Return [x, y] of the center of cell containing provided text 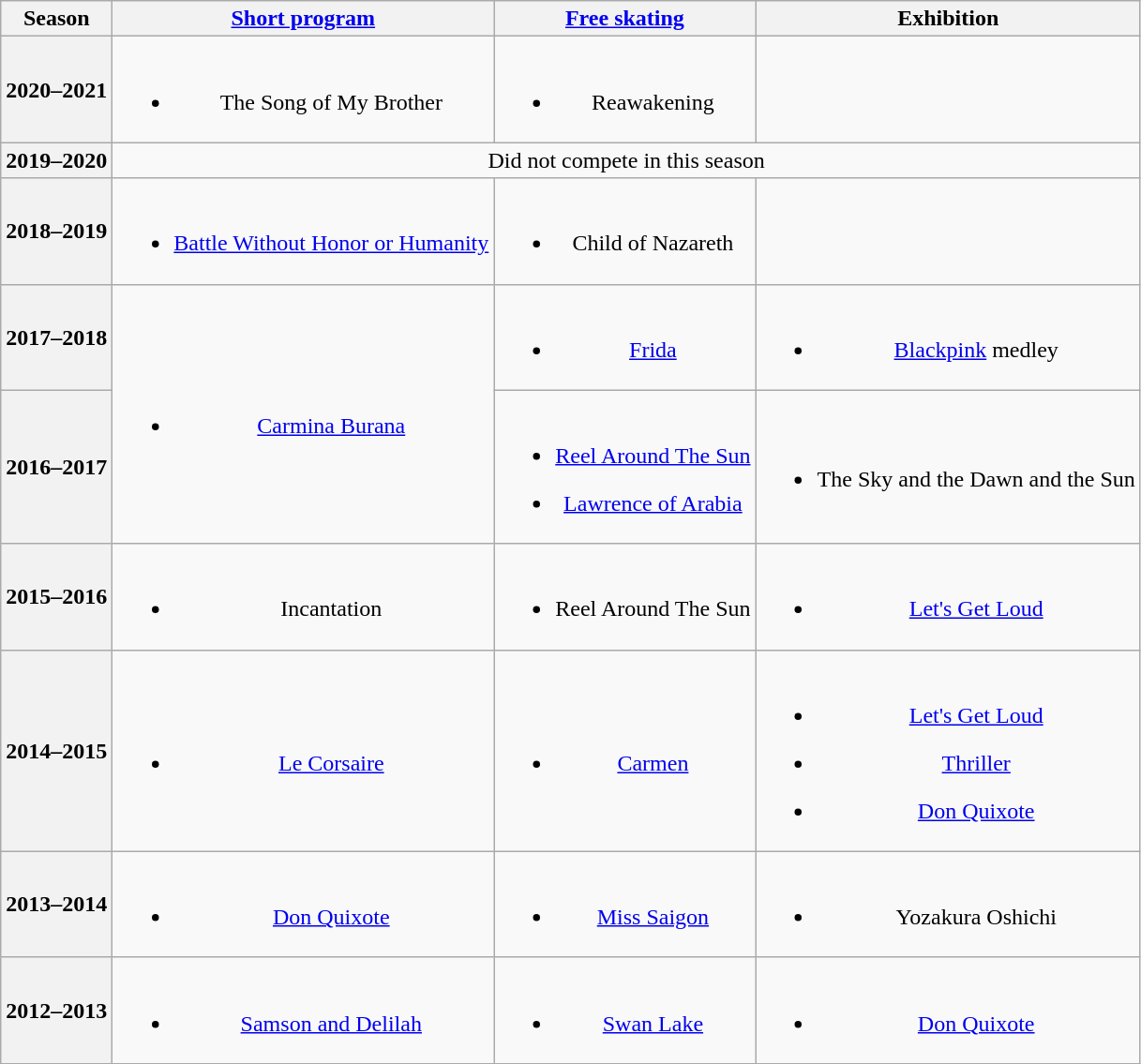
Reel Around The Sun Lawrence of Arabia [624, 467]
2013–2014 [56, 904]
Carmina Burana [304, 414]
The Sky and the Dawn and the Sun [948, 467]
Free skating [624, 19]
Did not compete in this season [626, 160]
2012–2013 [56, 1011]
Let's Get Loud Thriller Don Quixote [948, 750]
Reel Around The Sun [624, 596]
2019–2020 [56, 160]
Samson and Delilah [304, 1011]
Blackpink medley [948, 337]
Let's Get Loud [948, 596]
2016–2017 [56, 467]
Season [56, 19]
Battle Without Honor or Humanity [304, 231]
Frida [624, 337]
2020–2021 [56, 90]
Reawakening [624, 90]
2015–2016 [56, 596]
Le Corsaire [304, 750]
Incantation [304, 596]
The Song of My Brother [304, 90]
2014–2015 [56, 750]
Swan Lake [624, 1011]
2017–2018 [56, 337]
Yozakura Oshichi [948, 904]
Miss Saigon [624, 904]
Child of Nazareth [624, 231]
2018–2019 [56, 231]
Carmen [624, 750]
Exhibition [948, 19]
Short program [304, 19]
